From the cell containing the given text, extract its center point as [x, y] coordinate. 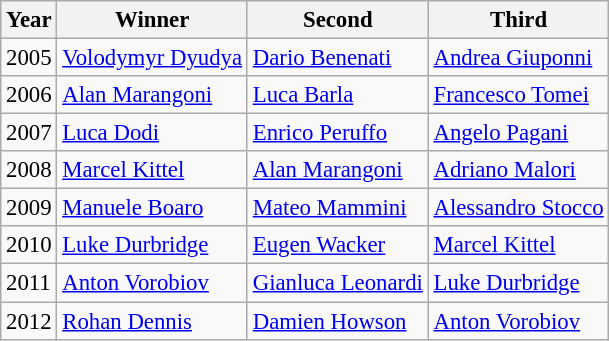
2012 [29, 321]
Year [29, 20]
Enrico Peruffo [338, 133]
Francesco Tomei [518, 95]
Second [338, 20]
Third [518, 20]
Eugen Wacker [338, 245]
Volodymyr Dyudya [152, 58]
Adriano Malori [518, 170]
2009 [29, 208]
Gianluca Leonardi [338, 283]
Dario Benenati [338, 58]
2008 [29, 170]
Andrea Giuponni [518, 58]
Angelo Pagani [518, 133]
Luca Barla [338, 95]
Rohan Dennis [152, 321]
2005 [29, 58]
2011 [29, 283]
2007 [29, 133]
Winner [152, 20]
2010 [29, 245]
2006 [29, 95]
Mateo Mammini [338, 208]
Alessandro Stocco [518, 208]
Damien Howson [338, 321]
Manuele Boaro [152, 208]
Luca Dodi [152, 133]
